Return the [x, y] coordinate for the center point of the cell that contains the specified text.  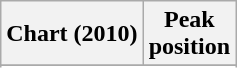
Peakposition [189, 34]
Chart (2010) [72, 34]
